Pinpoint the cell where the given text exists, returning its [x, y] midpoint coordinate. 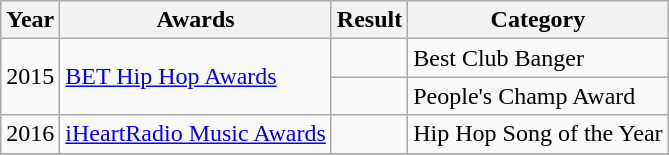
Result [369, 20]
Best Club Banger [538, 58]
Hip Hop Song of the Year [538, 134]
2016 [30, 134]
Year [30, 20]
iHeartRadio Music Awards [196, 134]
Category [538, 20]
BET Hip Hop Awards [196, 77]
2015 [30, 77]
People's Champ Award [538, 96]
Awards [196, 20]
